Locate the cell with the specified text and output its [x, y] center coordinate. 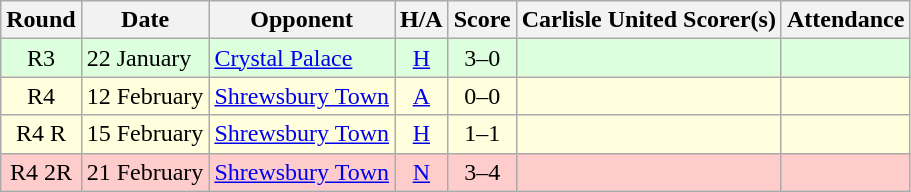
3–0 [482, 58]
0–0 [482, 96]
Date [145, 20]
15 February [145, 134]
H/A [421, 20]
Round [41, 20]
R4 2R [41, 172]
R4 [41, 96]
22 January [145, 58]
N [421, 172]
R3 [41, 58]
Carlisle United Scorer(s) [648, 20]
A [421, 96]
1–1 [482, 134]
Attendance [845, 20]
Score [482, 20]
Crystal Palace [302, 58]
Opponent [302, 20]
R4 R [41, 134]
12 February [145, 96]
21 February [145, 172]
3–4 [482, 172]
